Scan for the cell matching the given text and deliver its [X, Y] coordinate at center. 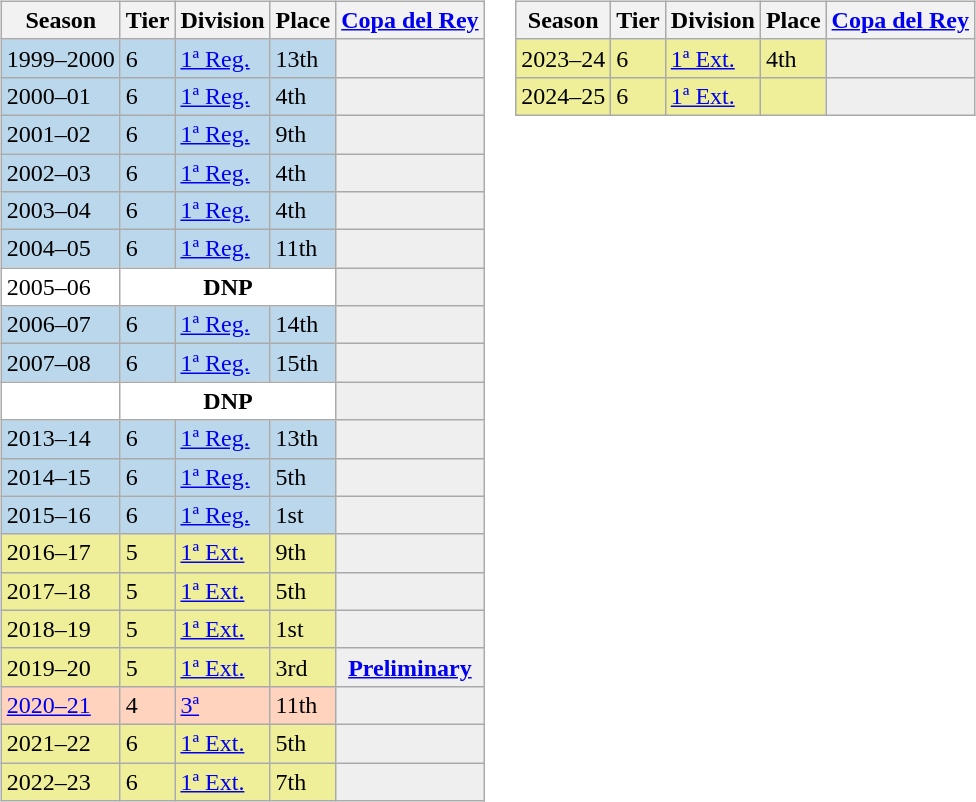
2016–17 [60, 553]
2000–01 [60, 96]
2003–04 [60, 211]
3ª [222, 705]
2018–19 [60, 629]
2022–23 [60, 781]
Preliminary [410, 667]
7th [303, 781]
2017–18 [60, 591]
4 [148, 705]
1999–2000 [60, 58]
2014–15 [60, 477]
2001–02 [60, 134]
2019–20 [60, 667]
2002–03 [60, 173]
2020–21 [60, 705]
15th [303, 363]
2013–14 [60, 439]
2004–05 [60, 249]
2005–06 [60, 287]
14th [303, 325]
2024–25 [564, 96]
3rd [303, 667]
2021–22 [60, 743]
2007–08 [60, 363]
2023–24 [564, 58]
2006–07 [60, 325]
2015–16 [60, 515]
